Scan for the cell matching the given text and deliver its [X, Y] coordinate at center. 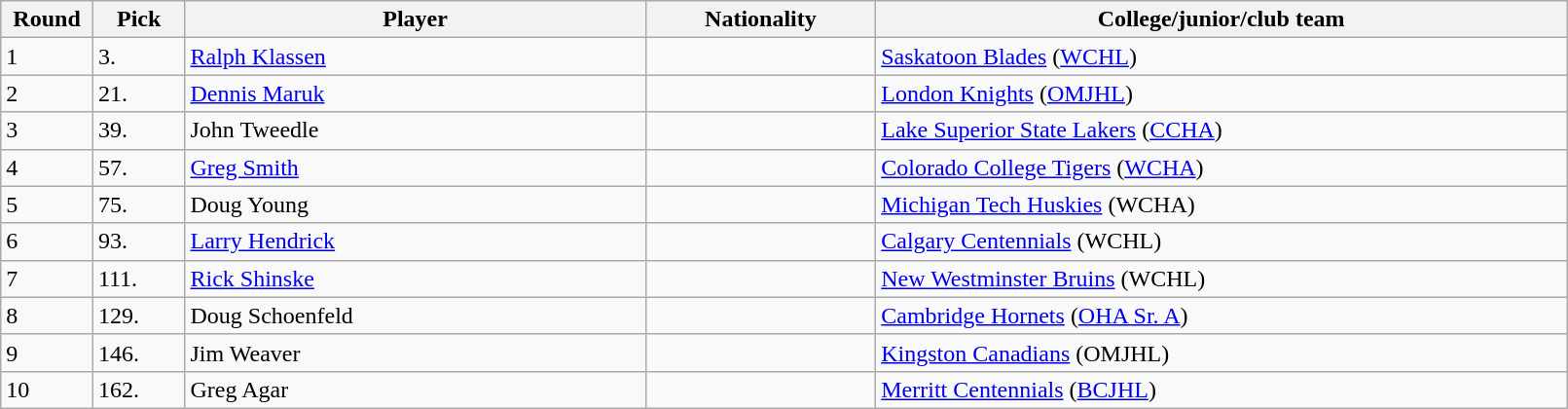
Larry Hendrick [415, 242]
93. [138, 242]
3 [47, 130]
London Knights (OMJHL) [1222, 93]
Cambridge Hornets (OHA Sr. A) [1222, 316]
57. [138, 167]
2 [47, 93]
Greg Agar [415, 390]
Rick Shinske [415, 279]
8 [47, 316]
Saskatoon Blades (WCHL) [1222, 56]
5 [47, 204]
New Westminster Bruins (WCHL) [1222, 279]
Pick [138, 19]
Calgary Centennials (WCHL) [1222, 242]
John Tweedle [415, 130]
Player [415, 19]
75. [138, 204]
Greg Smith [415, 167]
Doug Young [415, 204]
Colorado College Tigers (WCHA) [1222, 167]
College/junior/club team [1222, 19]
9 [47, 353]
Round [47, 19]
162. [138, 390]
Doug Schoenfeld [415, 316]
Merritt Centennials (BCJHL) [1222, 390]
4 [47, 167]
Michigan Tech Huskies (WCHA) [1222, 204]
Dennis Maruk [415, 93]
39. [138, 130]
146. [138, 353]
1 [47, 56]
Nationality [761, 19]
111. [138, 279]
129. [138, 316]
10 [47, 390]
Jim Weaver [415, 353]
Kingston Canadians (OMJHL) [1222, 353]
6 [47, 242]
21. [138, 93]
3. [138, 56]
Ralph Klassen [415, 56]
7 [47, 279]
Lake Superior State Lakers (CCHA) [1222, 130]
